Return the [x, y] coordinate for the center point of the cell that contains the specified text.  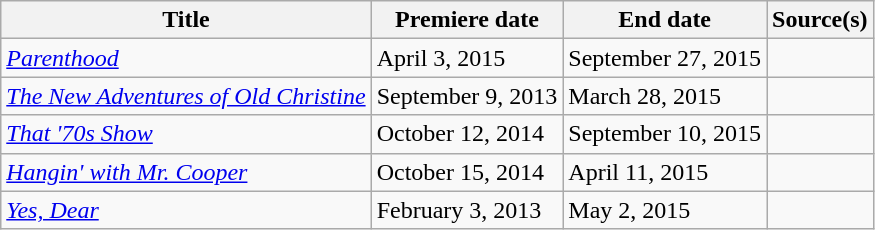
March 28, 2015 [665, 96]
September 27, 2015 [665, 58]
October 15, 2014 [467, 172]
May 2, 2015 [665, 210]
October 12, 2014 [467, 134]
Hangin' with Mr. Cooper [186, 172]
Yes, Dear [186, 210]
That '70s Show [186, 134]
Premiere date [467, 20]
April 3, 2015 [467, 58]
Title [186, 20]
Parenthood [186, 58]
The New Adventures of Old Christine [186, 96]
February 3, 2013 [467, 210]
September 9, 2013 [467, 96]
Source(s) [820, 20]
September 10, 2015 [665, 134]
April 11, 2015 [665, 172]
End date [665, 20]
